From the cell containing the given text, extract its center point as [x, y] coordinate. 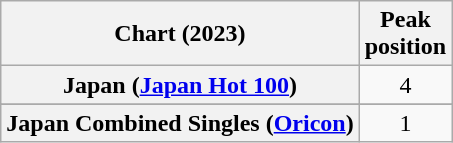
1 [405, 123]
Japan Combined Singles (Oricon) [180, 123]
4 [405, 85]
Japan (Japan Hot 100) [180, 85]
Chart (2023) [180, 34]
Peakposition [405, 34]
